Return (X, Y) of the center of cell containing provided text 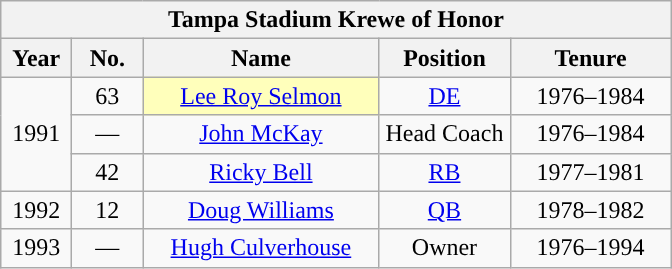
No. (108, 58)
QB (444, 210)
1978–1982 (590, 210)
42 (108, 172)
Ricky Bell (261, 172)
Tenure (590, 58)
Name (261, 58)
John McKay (261, 134)
Doug Williams (261, 210)
Year (36, 58)
Position (444, 58)
DE (444, 96)
Lee Roy Selmon (261, 96)
1992 (36, 210)
Head Coach (444, 134)
Tampa Stadium Krewe of Honor (336, 20)
12 (108, 210)
Owner (444, 248)
1977–1981 (590, 172)
Hugh Culverhouse (261, 248)
1993 (36, 248)
1976–1994 (590, 248)
RB (444, 172)
63 (108, 96)
1991 (36, 134)
